From the cell containing the given text, extract its center point as (X, Y) coordinate. 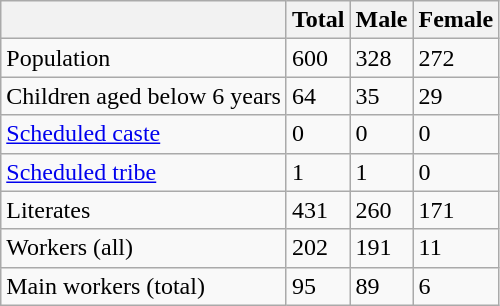
Workers (all) (144, 248)
272 (456, 58)
6 (456, 286)
600 (318, 58)
11 (456, 248)
171 (456, 210)
Scheduled caste (144, 134)
35 (382, 96)
Population (144, 58)
328 (382, 58)
Main workers (total) (144, 286)
Male (382, 20)
95 (318, 286)
64 (318, 96)
202 (318, 248)
Children aged below 6 years (144, 96)
29 (456, 96)
Female (456, 20)
260 (382, 210)
Total (318, 20)
Scheduled tribe (144, 172)
Literates (144, 210)
89 (382, 286)
191 (382, 248)
431 (318, 210)
